Search for the cell housing the specified text and yield its (X, Y) center coordinate. 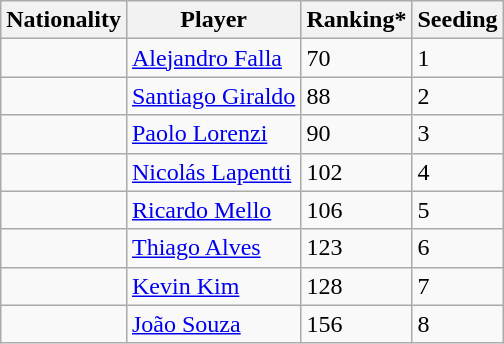
70 (356, 58)
156 (356, 324)
2 (458, 96)
Alejandro Falla (213, 58)
Seeding (458, 20)
1 (458, 58)
88 (356, 96)
Nicolás Lapentti (213, 172)
Thiago Alves (213, 248)
123 (356, 248)
90 (356, 134)
3 (458, 134)
Paolo Lorenzi (213, 134)
Ranking* (356, 20)
João Souza (213, 324)
128 (356, 286)
7 (458, 286)
Player (213, 20)
Santiago Giraldo (213, 96)
8 (458, 324)
5 (458, 210)
Ricardo Mello (213, 210)
Kevin Kim (213, 286)
Nationality (64, 20)
102 (356, 172)
4 (458, 172)
106 (356, 210)
6 (458, 248)
